Pinpoint the cell where the given text exists, returning its [x, y] midpoint coordinate. 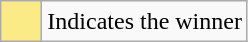
Indicates the winner [145, 22]
